Provide the [X, Y] coordinate of the cell's center where the given text is located.  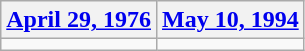
May 10, 1994 [230, 20]
April 29, 1976 [79, 20]
